Pinpoint the cell where the given text exists, returning its [x, y] midpoint coordinate. 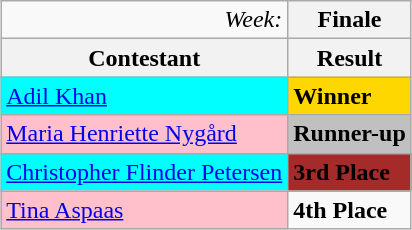
Runner-up [350, 134]
Finale [350, 20]
Adil Khan [144, 96]
Contestant [144, 58]
Tina Aspaas [144, 210]
3rd Place [350, 172]
Week: [144, 20]
Maria Henriette Nygård [144, 134]
Christopher Flinder Petersen [144, 172]
Result [350, 58]
Winner [350, 96]
4th Place [350, 210]
